For the text-containing cell, return its midpoint in [x, y] coordinate format. 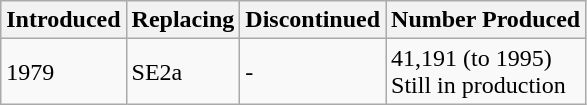
Replacing [183, 20]
SE2a [183, 72]
- [313, 72]
Number Produced [486, 20]
Introduced [64, 20]
41,191 (to 1995)Still in production [486, 72]
1979 [64, 72]
Discontinued [313, 20]
